Find where the given text appears and provide that cell's center as [x, y] coordinate. 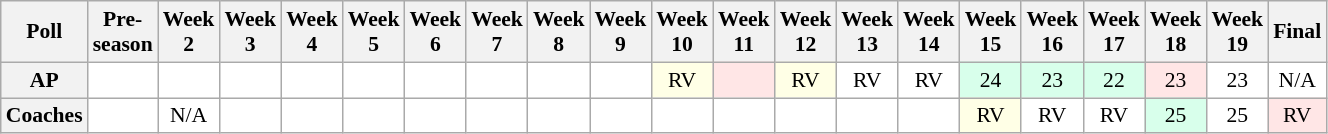
AP [44, 80]
Week3 [250, 32]
22 [1114, 80]
Final [1297, 32]
Week13 [867, 32]
Coaches [44, 116]
Week4 [312, 32]
Week12 [806, 32]
Week16 [1052, 32]
Week9 [621, 32]
Week8 [559, 32]
Pre-season [123, 32]
Week6 [435, 32]
Week14 [929, 32]
Week5 [374, 32]
Week11 [744, 32]
Week15 [991, 32]
Week19 [1237, 32]
Poll [44, 32]
Week17 [1114, 32]
Week2 [189, 32]
24 [991, 80]
Week18 [1176, 32]
Week7 [497, 32]
Week10 [682, 32]
